Search for the cell housing the specified text and yield its [X, Y] center coordinate. 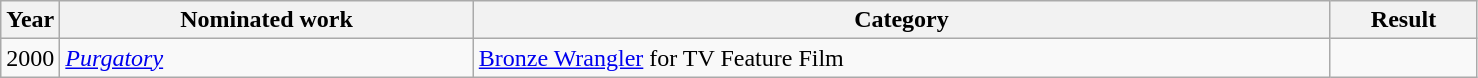
Purgatory [266, 58]
Bronze Wrangler for TV Feature Film [901, 58]
Result [1404, 20]
Year [30, 20]
Nominated work [266, 20]
2000 [30, 58]
Category [901, 20]
